For the text-containing cell, return its midpoint in [x, y] coordinate format. 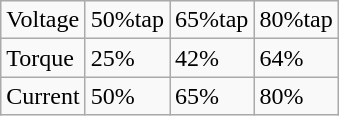
80%tap [296, 20]
42% [212, 58]
Torque [43, 58]
50%tap [127, 20]
65% [212, 96]
25% [127, 58]
64% [296, 58]
Current [43, 96]
Voltage [43, 20]
65%tap [212, 20]
80% [296, 96]
50% [127, 96]
